Extract the [X, Y] coordinate from the center of the cell holding the provided text.  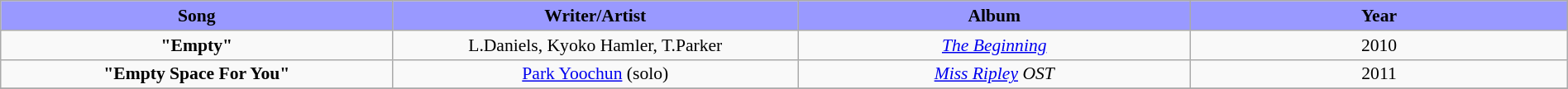
"Empty Space For You" [197, 74]
2010 [1379, 44]
Park Yoochun (solo) [595, 74]
Year [1379, 16]
"Empty" [197, 44]
Album [994, 16]
L.Daniels, Kyoko Hamler, T.Parker [595, 44]
Writer/Artist [595, 16]
2011 [1379, 74]
The Beginning [994, 44]
Song [197, 16]
Miss Ripley OST [994, 74]
